Find where the given text appears and provide that cell's center as (X, Y) coordinate. 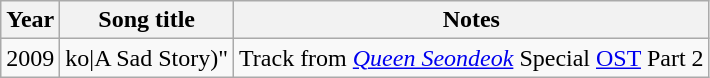
Year (30, 20)
Track from Queen Seondeok Special OST Part 2 (471, 58)
Song title (147, 20)
ko|A Sad Story)" (147, 58)
2009 (30, 58)
Notes (471, 20)
